Detect which cell encompasses the target text, then output its [X, Y] center coordinate. 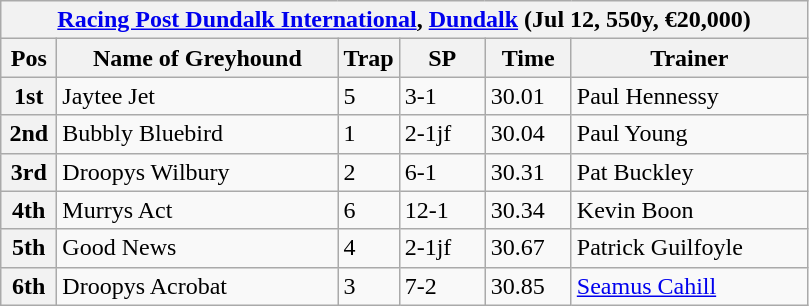
Droopys Wilbury [198, 172]
6th [29, 286]
Name of Greyhound [198, 58]
4th [29, 210]
1st [29, 96]
Good News [198, 248]
3-1 [442, 96]
1 [368, 134]
30.34 [528, 210]
Time [528, 58]
Trap [368, 58]
5 [368, 96]
SP [442, 58]
Trainer [689, 58]
Pat Buckley [689, 172]
6 [368, 210]
30.01 [528, 96]
5th [29, 248]
30.31 [528, 172]
7-2 [442, 286]
Seamus Cahill [689, 286]
3rd [29, 172]
4 [368, 248]
30.85 [528, 286]
2 [368, 172]
30.04 [528, 134]
Paul Hennessy [689, 96]
3 [368, 286]
Murrys Act [198, 210]
12-1 [442, 210]
Paul Young [689, 134]
Bubbly Bluebird [198, 134]
2nd [29, 134]
Jaytee Jet [198, 96]
Kevin Boon [689, 210]
Pos [29, 58]
Racing Post Dundalk International, Dundalk (Jul 12, 550y, €20,000) [404, 20]
Droopys Acrobat [198, 286]
Patrick Guilfoyle [689, 248]
6-1 [442, 172]
30.67 [528, 248]
